Locate the cell with the specified text and output its [x, y] center coordinate. 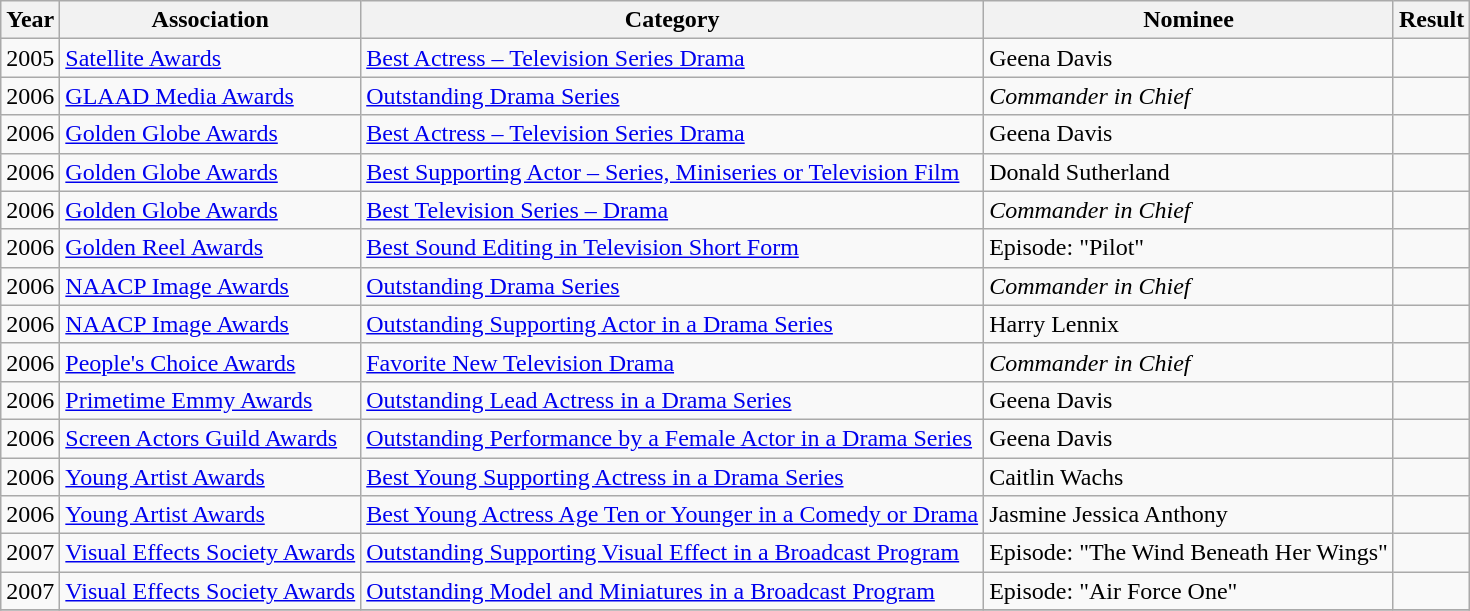
Jasmine Jessica Anthony [1189, 515]
Best Sound Editing in Television Short Form [672, 248]
Outstanding Model and Miniatures in a Broadcast Program [672, 591]
Best Supporting Actor – Series, Miniseries or Television Film [672, 172]
Episode: "The Wind Beneath Her Wings" [1189, 553]
Best Television Series – Drama [672, 210]
Best Young Supporting Actress in a Drama Series [672, 477]
Outstanding Lead Actress in a Drama Series [672, 400]
Favorite New Television Drama [672, 362]
Association [210, 20]
Harry Lennix [1189, 324]
Primetime Emmy Awards [210, 400]
People's Choice Awards [210, 362]
Outstanding Supporting Actor in a Drama Series [672, 324]
Episode: "Pilot" [1189, 248]
Golden Reel Awards [210, 248]
Category [672, 20]
Outstanding Performance by a Female Actor in a Drama Series [672, 438]
Caitlin Wachs [1189, 477]
Screen Actors Guild Awards [210, 438]
Result [1431, 20]
2005 [30, 58]
Satellite Awards [210, 58]
Best Young Actress Age Ten or Younger in a Comedy or Drama [672, 515]
Nominee [1189, 20]
Year [30, 20]
Outstanding Supporting Visual Effect in a Broadcast Program [672, 553]
Donald Sutherland [1189, 172]
GLAAD Media Awards [210, 96]
Episode: "Air Force One" [1189, 591]
